Locate the cell with the specified text and output its (x, y) center coordinate. 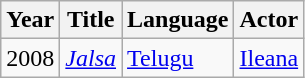
Year (30, 20)
Actor (269, 20)
Jalsa (91, 58)
Ileana (269, 58)
Title (91, 20)
Language (178, 20)
2008 (30, 58)
Telugu (178, 58)
